Detect which cell encompasses the target text, then output its (x, y) center coordinate. 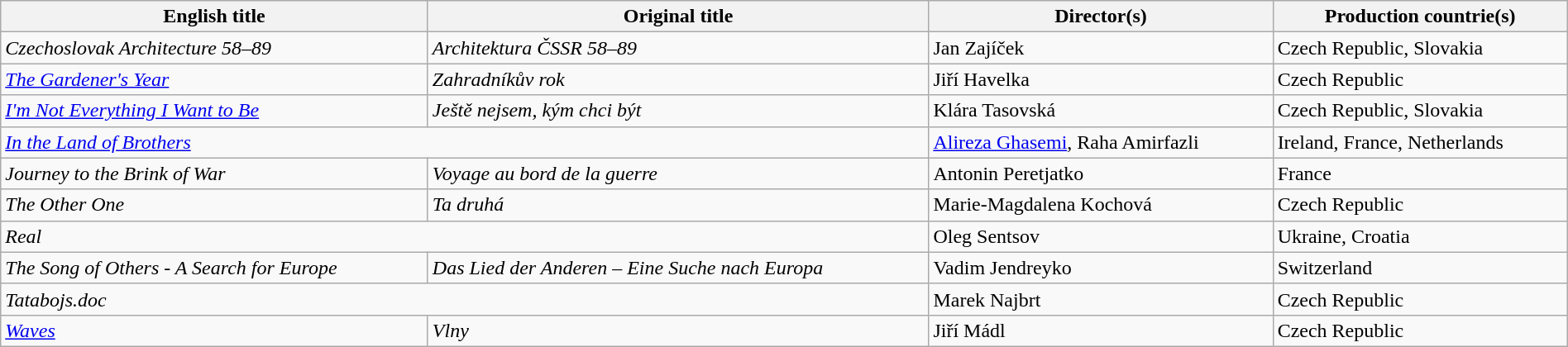
Architektura ČSSR 58–89 (678, 48)
Tatabojs.doc (465, 299)
Jiří Havelka (1101, 79)
The Song of Others - A Search for Europe (215, 268)
In the Land of Brothers (465, 142)
Oleg Sentsov (1101, 236)
Vadim Jendreyko (1101, 268)
Marie-Magdalena Kochová (1101, 205)
Journey to the Brink of War (215, 173)
Vlny (678, 330)
Waves (215, 330)
Jan Zajíček (1101, 48)
Voyage au bord de la guerre (678, 173)
Ještě nejsem, kým chci být (678, 111)
Production countrie(s) (1420, 17)
Antonin Peretjatko (1101, 173)
Jiří Mádl (1101, 330)
Switzerland (1420, 268)
Czechoslovak Architecture 58–89 (215, 48)
Klára Tasovská (1101, 111)
Das Lied der Anderen – Eine Suche nach Europa (678, 268)
France (1420, 173)
Zahradníkův rok (678, 79)
Ta druhá (678, 205)
Director(s) (1101, 17)
Original title (678, 17)
Alireza Ghasemi, Raha Amirfazli (1101, 142)
I'm Not Everything I Want to Be (215, 111)
Ireland, France, Netherlands (1420, 142)
Ukraine, Croatia (1420, 236)
The Other One (215, 205)
Marek Najbrt (1101, 299)
Real (465, 236)
The Gardener's Year (215, 79)
English title (215, 17)
